From the cell containing the given text, extract its center point as (x, y) coordinate. 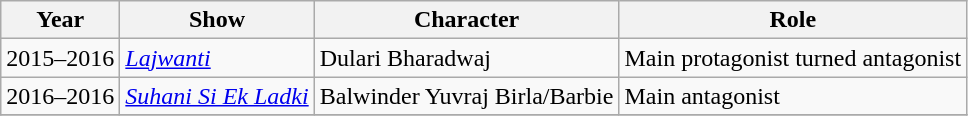
Main protagonist turned antagonist (793, 58)
2015–2016 (60, 58)
Show (217, 20)
Character (466, 20)
Year (60, 20)
Suhani Si Ek Ladki (217, 96)
Lajwanti (217, 58)
Role (793, 20)
Dulari Bharadwaj (466, 58)
2016–2016 (60, 96)
Main antagonist (793, 96)
Balwinder Yuvraj Birla/Barbie (466, 96)
